Determine the [X, Y] coordinate at the center of the cell enclosing the given text.  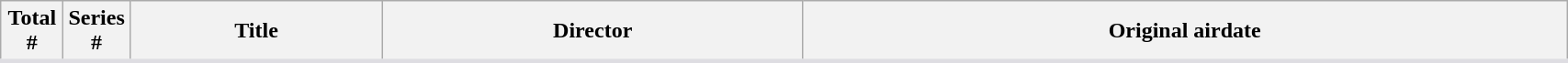
Director [593, 31]
Title [255, 31]
Series# [96, 31]
Original airdate [1185, 31]
Total# [32, 31]
